Determine the [x, y] coordinate at the center of the cell enclosing the given text.  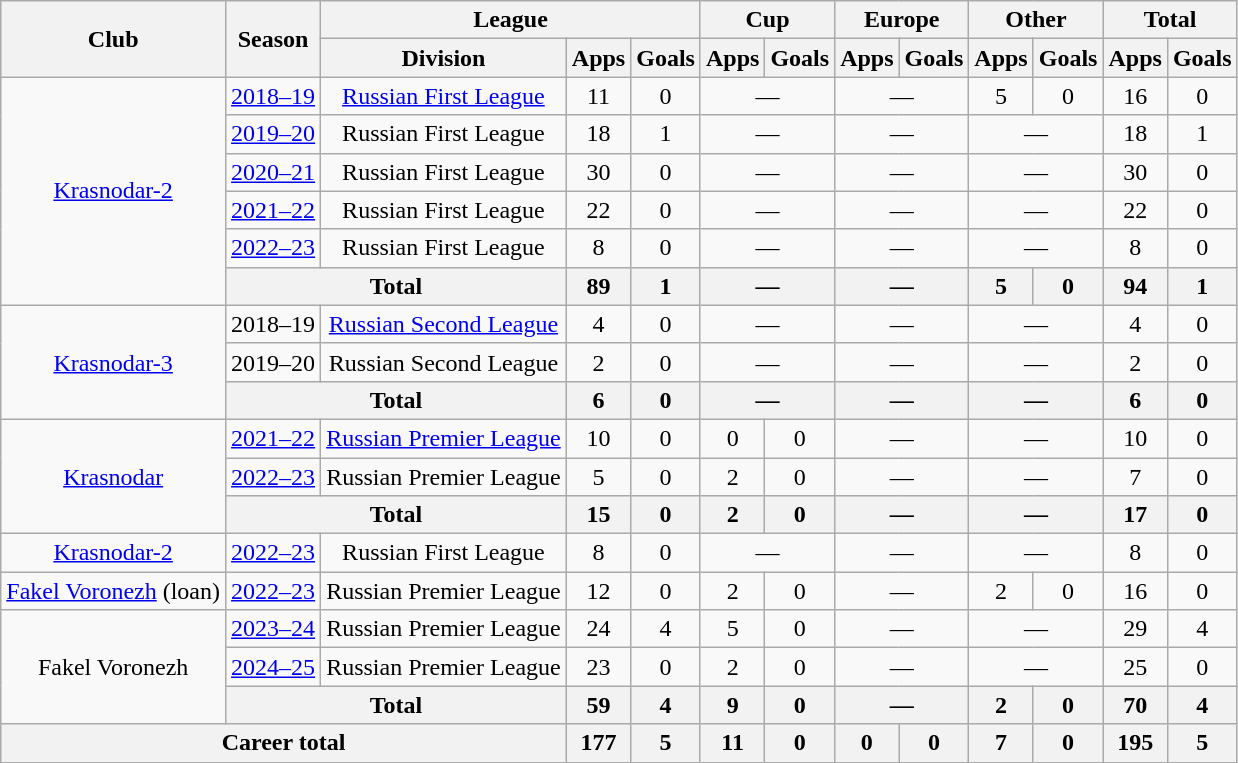
2023–24 [274, 629]
70 [1135, 705]
Europe [902, 20]
2024–25 [274, 667]
24 [598, 629]
Krasnodar [114, 476]
Fakel Voronezh [114, 667]
29 [1135, 629]
17 [1135, 515]
25 [1135, 667]
Other [1036, 20]
Division [444, 58]
Career total [284, 743]
12 [598, 591]
Krasnodar-3 [114, 362]
2020–21 [274, 172]
59 [598, 705]
League [511, 20]
Season [274, 39]
89 [598, 286]
195 [1135, 743]
9 [732, 705]
Cup [767, 20]
Fakel Voronezh (loan) [114, 591]
15 [598, 515]
Club [114, 39]
177 [598, 743]
23 [598, 667]
94 [1135, 286]
